Search for the cell housing the specified text and yield its [X, Y] center coordinate. 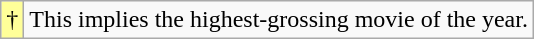
This implies the highest-grossing movie of the year. [279, 20]
† [12, 20]
